Pinpoint the cell where the given text exists, returning its (X, Y) midpoint coordinate. 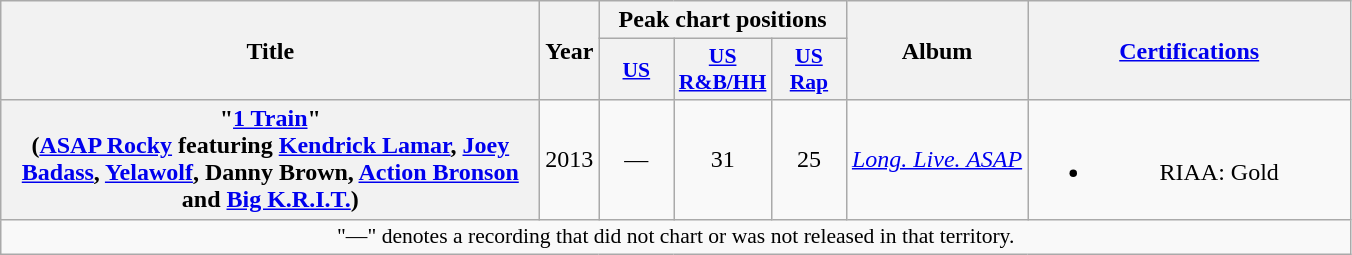
"1 Train"(ASAP Rocky featuring Kendrick Lamar, Joey Badass, Yelawolf, Danny Brown, Action Bronson and Big K.R.I.T.) (270, 160)
"—" denotes a recording that did not chart or was not released in that territory. (676, 237)
Long. Live. ASAP (936, 160)
Peak chart positions (723, 20)
— (636, 160)
Album (936, 50)
Certifications (1190, 50)
Title (270, 50)
2013 (570, 160)
RIAA: Gold (1190, 160)
US Rap (808, 70)
US R&B/HH (723, 70)
US (636, 70)
Year (570, 50)
31 (723, 160)
25 (808, 160)
